Locate the cell with the specified text and output its [x, y] center coordinate. 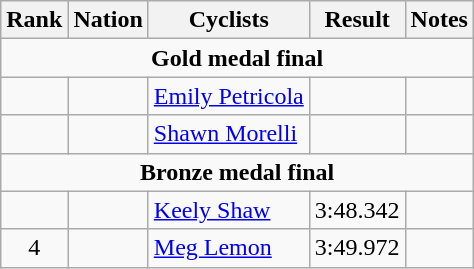
Notes [439, 20]
Nation [108, 20]
Result [357, 20]
3:49.972 [357, 248]
4 [34, 248]
Keely Shaw [228, 210]
3:48.342 [357, 210]
Emily Petricola [228, 96]
Cyclists [228, 20]
Gold medal final [238, 58]
Shawn Morelli [228, 134]
Rank [34, 20]
Meg Lemon [228, 248]
Bronze medal final [238, 172]
